Identify which cell holds the provided text, then report its (X, Y) central coordinate. 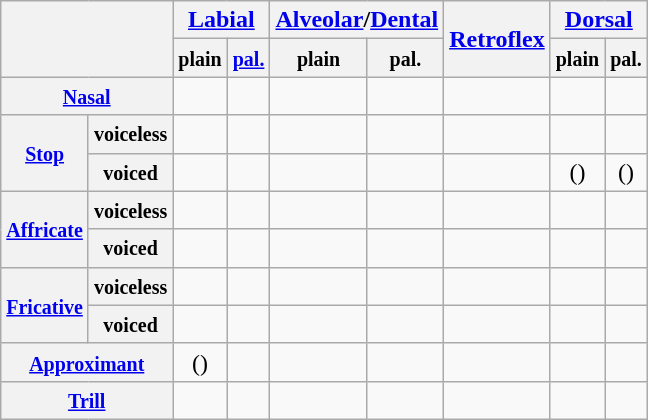
Retroflex (498, 39)
Fricative (45, 305)
Trill (87, 400)
Stop (45, 153)
Approximant (87, 362)
Alveolar/Dental (357, 20)
Affricate (45, 229)
Dorsal (598, 20)
Labial (222, 20)
Nasal (87, 96)
